Scan for the cell matching the given text and deliver its [X, Y] coordinate at center. 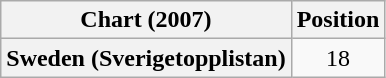
Sweden (Sverigetopplistan) [146, 58]
18 [338, 58]
Chart (2007) [146, 20]
Position [338, 20]
